Locate the cell with the specified text and output its (X, Y) center coordinate. 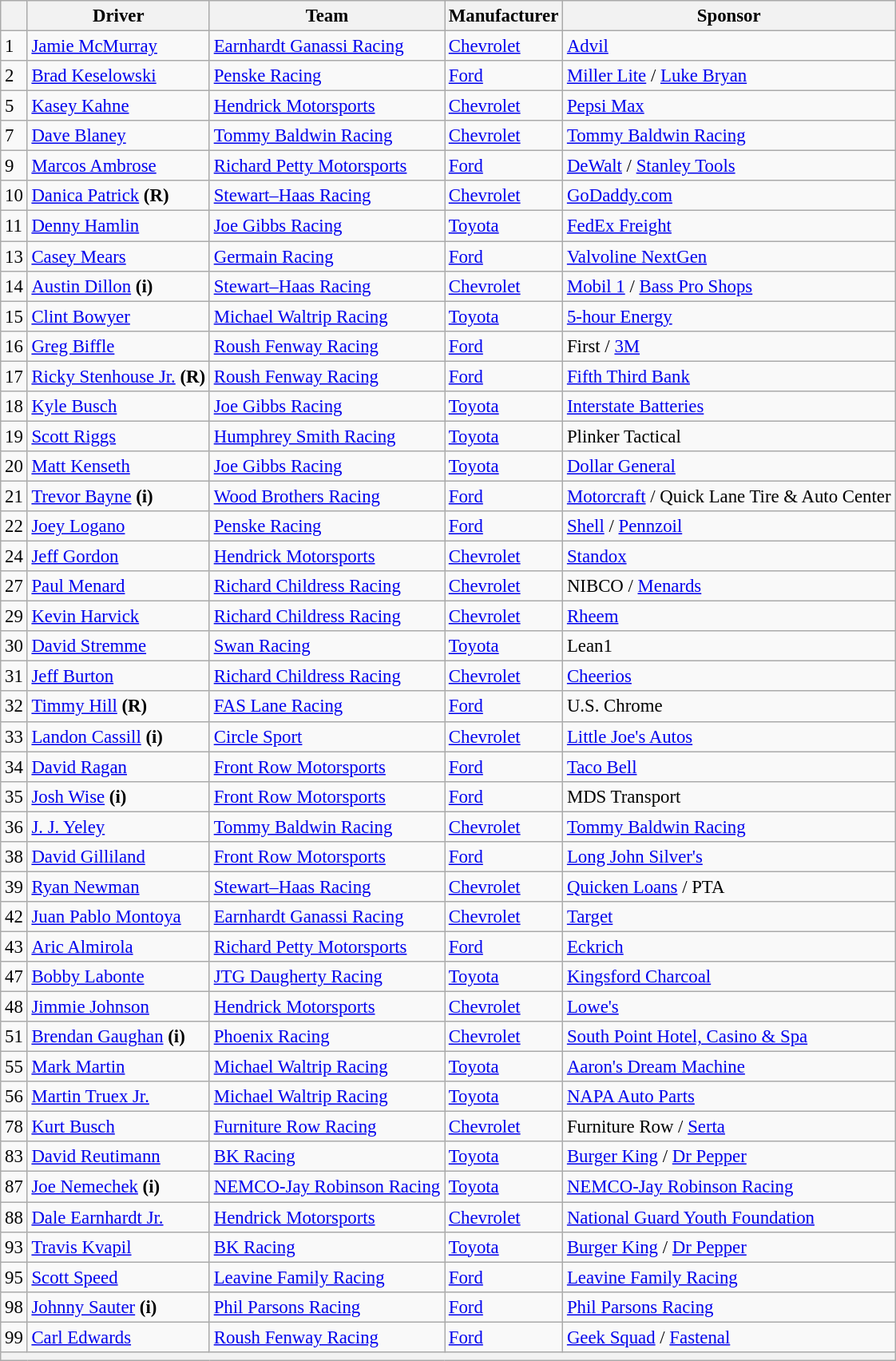
NIBCO / Menards (729, 586)
Cheerios (729, 677)
Swan Racing (327, 646)
2 (14, 76)
NAPA Auto Parts (729, 1097)
87 (14, 1187)
Matt Kenseth (118, 466)
15 (14, 316)
Bobby Labonte (118, 977)
David Gilliland (118, 857)
Advil (729, 46)
Austin Dillon (i) (118, 286)
Furniture Row / Serta (729, 1127)
56 (14, 1097)
7 (14, 136)
20 (14, 466)
Paul Menard (118, 586)
19 (14, 436)
42 (14, 917)
95 (14, 1277)
Wood Brothers Racing (327, 496)
5-hour Energy (729, 316)
DeWalt / Stanley Tools (729, 166)
Jeff Gordon (118, 557)
Casey Mears (118, 256)
Timmy Hill (R) (118, 707)
Scott Riggs (118, 436)
GoDaddy.com (729, 196)
Martin Truex Jr. (118, 1097)
24 (14, 557)
J. J. Yeley (118, 827)
Sponsor (729, 16)
Brad Keselowski (118, 76)
Brendan Gaughan (i) (118, 1037)
Dollar General (729, 466)
Aaron's Dream Machine (729, 1067)
Kasey Kahne (118, 106)
FedEx Freight (729, 226)
Target (729, 917)
36 (14, 827)
Phoenix Racing (327, 1037)
Carl Edwards (118, 1337)
Quicken Loans / PTA (729, 887)
Ryan Newman (118, 887)
35 (14, 796)
Taco Bell (729, 767)
39 (14, 887)
Dale Earnhardt Jr. (118, 1217)
Long John Silver's (729, 857)
David Ragan (118, 767)
Eckrich (729, 946)
18 (14, 407)
29 (14, 617)
Team (327, 16)
48 (14, 1007)
Greg Biffle (118, 346)
Mobil 1 / Bass Pro Shops (729, 286)
Interstate Batteries (729, 407)
Joey Logano (118, 526)
Josh Wise (i) (118, 796)
David Stremme (118, 646)
Furniture Row Racing (327, 1127)
Kingsford Charcoal (729, 977)
National Guard Youth Foundation (729, 1217)
30 (14, 646)
Pepsi Max (729, 106)
27 (14, 586)
U.S. Chrome (729, 707)
78 (14, 1127)
Travis Kvapil (118, 1247)
Valvoline NextGen (729, 256)
55 (14, 1067)
Jimmie Johnson (118, 1007)
Danica Patrick (R) (118, 196)
11 (14, 226)
32 (14, 707)
Kurt Busch (118, 1127)
34 (14, 767)
Joe Nemechek (i) (118, 1187)
Dave Blaney (118, 136)
Ricky Stenhouse Jr. (R) (118, 376)
31 (14, 677)
93 (14, 1247)
Jeff Burton (118, 677)
Motorcraft / Quick Lane Tire & Auto Center (729, 496)
38 (14, 857)
Scott Speed (118, 1277)
Driver (118, 16)
Trevor Bayne (i) (118, 496)
9 (14, 166)
JTG Daugherty Racing (327, 977)
33 (14, 736)
South Point Hotel, Casino & Spa (729, 1037)
Rheem (729, 617)
16 (14, 346)
Denny Hamlin (118, 226)
Mark Martin (118, 1067)
FAS Lane Racing (327, 707)
Humphrey Smith Racing (327, 436)
Marcos Ambrose (118, 166)
Kevin Harvick (118, 617)
Lowe's (729, 1007)
98 (14, 1307)
David Reutimann (118, 1157)
Standox (729, 557)
Fifth Third Bank (729, 376)
22 (14, 526)
Geek Squad / Fastenal (729, 1337)
Germain Racing (327, 256)
First / 3M (729, 346)
21 (14, 496)
17 (14, 376)
83 (14, 1157)
Kyle Busch (118, 407)
Shell / Pennzoil (729, 526)
Plinker Tactical (729, 436)
13 (14, 256)
51 (14, 1037)
88 (14, 1217)
43 (14, 946)
Clint Bowyer (118, 316)
Miller Lite / Luke Bryan (729, 76)
Aric Almirola (118, 946)
1 (14, 46)
Johnny Sauter (i) (118, 1307)
Jamie McMurray (118, 46)
Circle Sport (327, 736)
Landon Cassill (i) (118, 736)
Little Joe's Autos (729, 736)
5 (14, 106)
Manufacturer (503, 16)
99 (14, 1337)
10 (14, 196)
47 (14, 977)
14 (14, 286)
Lean1 (729, 646)
Juan Pablo Montoya (118, 917)
MDS Transport (729, 796)
